Identify which cell holds the provided text, then report its [X, Y] central coordinate. 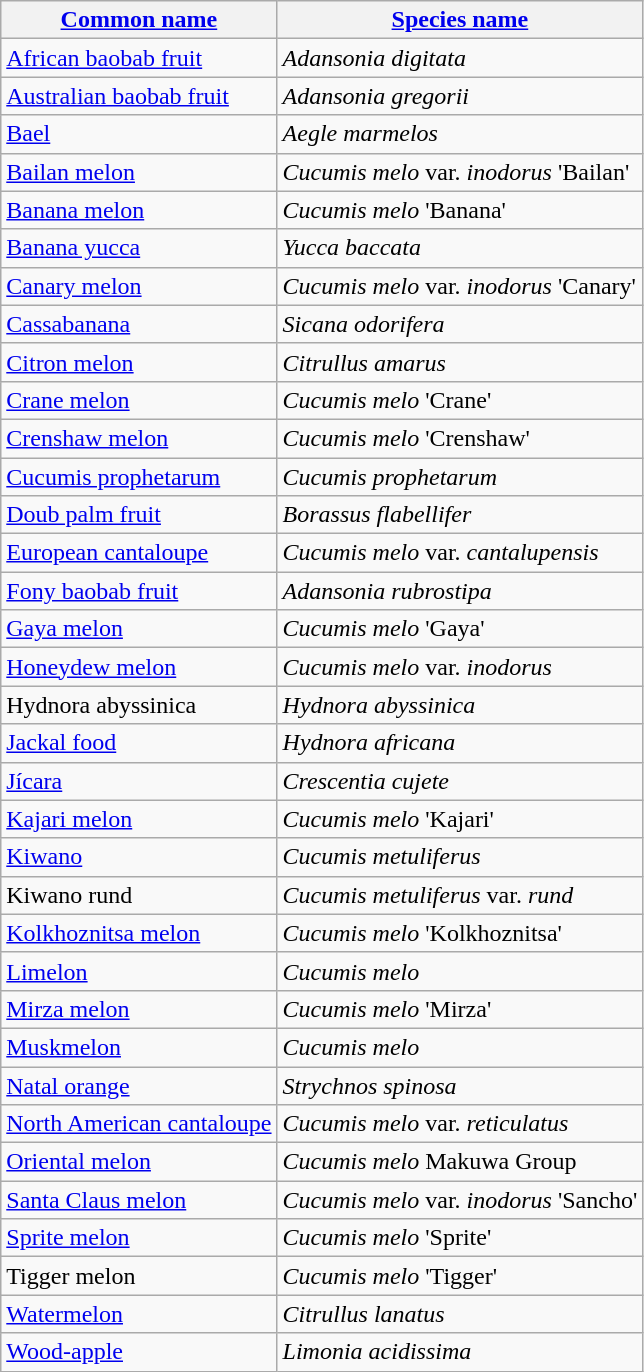
Cucumis melo var. cantalupensis [460, 553]
Citron melon [139, 362]
Cucumis melo 'Tigger' [460, 1276]
Cucumis melo 'Kolkhoznitsa' [460, 933]
Cucumis melo var. inodorus 'Bailan' [460, 172]
Cucumis melo var. inodorus 'Canary' [460, 286]
Cucumis melo 'Gaya' [460, 629]
Adansonia gregorii [460, 96]
Sprite melon [139, 1238]
Yucca baccata [460, 248]
Cucumis melo 'Kajari' [460, 819]
Natal orange [139, 1085]
Kiwano rund [139, 895]
Canary melon [139, 286]
Limelon [139, 971]
Cucumis melo var. inodorus 'Sancho' [460, 1200]
Sicana odorifera [460, 324]
Cassabanana [139, 324]
Oriental melon [139, 1162]
Fony baobab fruit [139, 591]
European cantaloupe [139, 553]
Cucumis melo 'Mirza' [460, 1009]
Adansonia rubrostipa [460, 591]
Jackal food [139, 743]
Crenshaw melon [139, 438]
Cucumis melo 'Sprite' [460, 1238]
Cucumis melo 'Crenshaw' [460, 438]
Crescentia cujete [460, 781]
Common name [139, 20]
Banana melon [139, 210]
African baobab fruit [139, 58]
Bael [139, 134]
Kolkhoznitsa melon [139, 933]
Limonia acidissima [460, 1352]
Cucumis melo 'Crane' [460, 400]
Cucumis melo 'Banana' [460, 210]
Gaya melon [139, 629]
Kiwano [139, 857]
North American cantaloupe [139, 1124]
Wood-apple [139, 1352]
Cucumis melo Makuwa Group [460, 1162]
Species name [460, 20]
Aegle marmelos [460, 134]
Honeydew melon [139, 667]
Tigger melon [139, 1276]
Hydnora africana [460, 743]
Bailan melon [139, 172]
Borassus flabellifer [460, 515]
Cucumis metuliferus var. rund [460, 895]
Citrullus lanatus [460, 1314]
Crane melon [139, 400]
Jícara [139, 781]
Santa Claus melon [139, 1200]
Cucumis melo var. reticulatus [460, 1124]
Kajari melon [139, 819]
Banana yucca [139, 248]
Mirza melon [139, 1009]
Watermelon [139, 1314]
Doub palm fruit [139, 515]
Muskmelon [139, 1047]
Adansonia digitata [460, 58]
Cucumis melo var. inodorus [460, 667]
Cucumis metuliferus [460, 857]
Strychnos spinosa [460, 1085]
Citrullus amarus [460, 362]
Australian baobab fruit [139, 96]
